Identify which cell holds the provided text, then report its (X, Y) central coordinate. 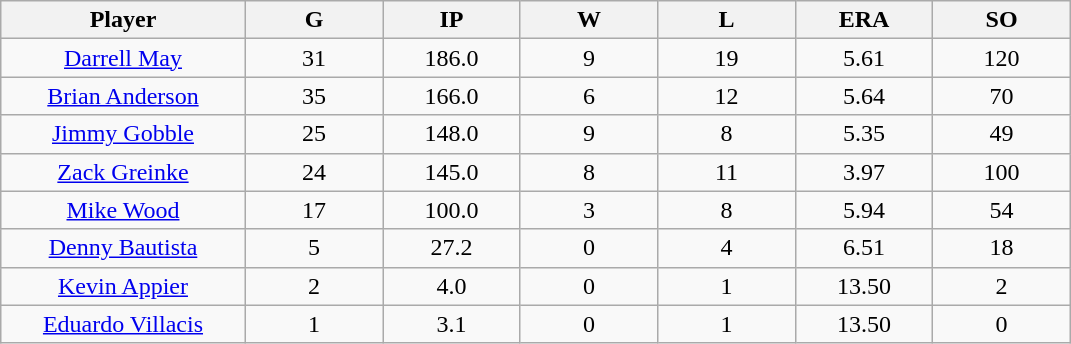
17 (314, 210)
5 (314, 248)
Brian Anderson (123, 96)
70 (1002, 96)
4.0 (452, 286)
24 (314, 172)
5.35 (864, 134)
120 (1002, 58)
100.0 (452, 210)
49 (1002, 134)
3 (589, 210)
19 (727, 58)
L (727, 20)
5.94 (864, 210)
148.0 (452, 134)
IP (452, 20)
Jimmy Gobble (123, 134)
54 (1002, 210)
Denny Bautista (123, 248)
SO (1002, 20)
166.0 (452, 96)
145.0 (452, 172)
18 (1002, 248)
5.61 (864, 58)
Player (123, 20)
25 (314, 134)
W (589, 20)
Eduardo Villacis (123, 324)
Kevin Appier (123, 286)
Darrell May (123, 58)
27.2 (452, 248)
4 (727, 248)
6 (589, 96)
3.97 (864, 172)
3.1 (452, 324)
Mike Wood (123, 210)
35 (314, 96)
G (314, 20)
Zack Greinke (123, 172)
31 (314, 58)
11 (727, 172)
186.0 (452, 58)
ERA (864, 20)
6.51 (864, 248)
100 (1002, 172)
12 (727, 96)
5.64 (864, 96)
